Detect which cell encompasses the target text, then output its (x, y) center coordinate. 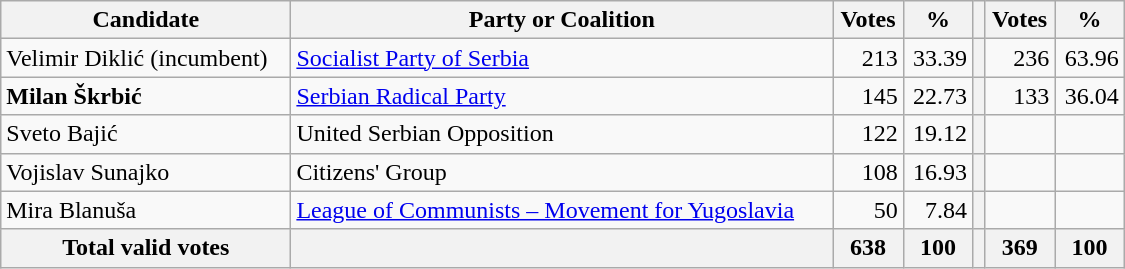
Serbian Radical Party (562, 96)
213 (868, 58)
22.73 (938, 96)
133 (1019, 96)
36.04 (1090, 96)
Sveto Bajić (146, 134)
236 (1019, 58)
7.84 (938, 210)
638 (868, 248)
Mira Blanuša (146, 210)
Party or Coalition (562, 20)
Total valid votes (146, 248)
Velimir Diklić (incumbent) (146, 58)
33.39 (938, 58)
63.96 (1090, 58)
50 (868, 210)
16.93 (938, 172)
19.12 (938, 134)
Milan Škrbić (146, 96)
108 (868, 172)
United Serbian Opposition (562, 134)
122 (868, 134)
145 (868, 96)
369 (1019, 248)
League of Communists – Movement for Yugoslavia (562, 210)
Socialist Party of Serbia (562, 58)
Candidate (146, 20)
Vojislav Sunajko (146, 172)
Citizens' Group (562, 172)
